Search for the cell housing the specified text and yield its [x, y] center coordinate. 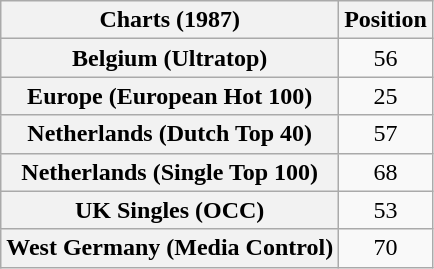
Netherlands (Dutch Top 40) [170, 134]
68 [386, 172]
53 [386, 210]
Belgium (Ultratop) [170, 58]
57 [386, 134]
56 [386, 58]
70 [386, 248]
UK Singles (OCC) [170, 210]
Europe (European Hot 100) [170, 96]
Position [386, 20]
Charts (1987) [170, 20]
25 [386, 96]
West Germany (Media Control) [170, 248]
Netherlands (Single Top 100) [170, 172]
